For the text-containing cell, return its midpoint in (x, y) coordinate format. 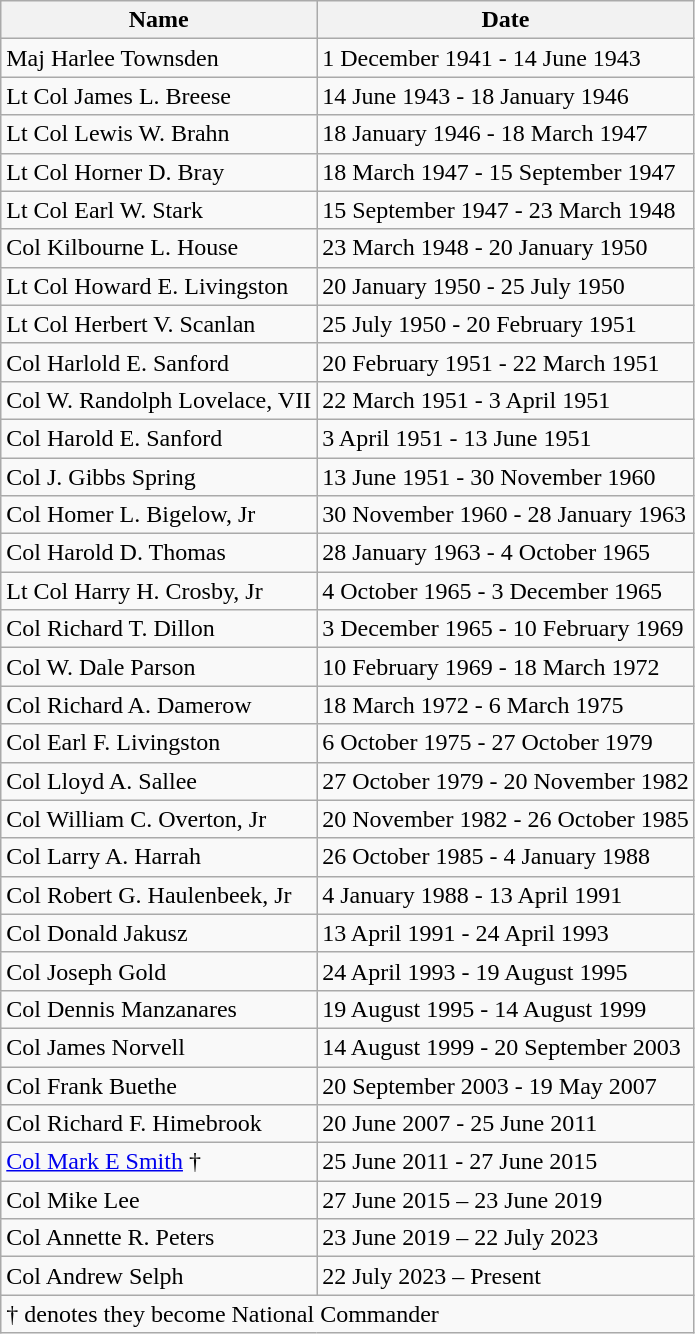
3 December 1965 - 10 February 1969 (506, 629)
20 September 2003 - 19 May 2007 (506, 1085)
14 June 1943 - 18 January 1946 (506, 96)
Col W. Randolph Lovelace, VII (159, 400)
18 March 1947 - 15 September 1947 (506, 172)
Col Earl F. Livingston (159, 743)
18 January 1946 - 18 March 1947 (506, 134)
Col Lloyd A. Sallee (159, 781)
20 June 2007 - 25 June 2011 (506, 1124)
Date (506, 20)
13 April 1991 - 24 April 1993 (506, 933)
20 January 1950 - 25 July 1950 (506, 286)
28 January 1963 - 4 October 1965 (506, 553)
3 April 1951 - 13 June 1951 (506, 438)
Lt Col Earl W. Stark (159, 210)
Lt Col Herbert V. Scanlan (159, 324)
Col J. Gibbs Spring (159, 477)
30 November 1960 - 28 January 1963 (506, 515)
23 June 2019 – 22 July 2023 (506, 1238)
1 December 1941 - 14 June 1943 (506, 58)
Col Harold E. Sanford (159, 438)
18 March 1972 - 6 March 1975 (506, 705)
Lt Col Harry H. Crosby, Jr (159, 591)
14 August 1999 - 20 September 2003 (506, 1047)
25 July 1950 - 20 February 1951 (506, 324)
Col Kilbourne L. House (159, 248)
Col Harlold E. Sanford (159, 362)
† denotes they become National Commander (348, 1314)
Col Andrew Selph (159, 1276)
27 June 2015 – 23 June 2019 (506, 1200)
22 July 2023 – Present (506, 1276)
Col Mike Lee (159, 1200)
27 October 1979 - 20 November 1982 (506, 781)
Col Harold D. Thomas (159, 553)
Col Frank Buethe (159, 1085)
Col Richard F. Himebrook (159, 1124)
20 November 1982 - 26 October 1985 (506, 819)
4 January 1988 - 13 April 1991 (506, 895)
6 October 1975 - 27 October 1979 (506, 743)
Lt Col James L. Breese (159, 96)
Col Richard A. Damerow (159, 705)
Col William C. Overton, Jr (159, 819)
10 February 1969 - 18 March 1972 (506, 667)
Name (159, 20)
24 April 1993 - 19 August 1995 (506, 971)
Maj Harlee Townsden (159, 58)
Col Annette R. Peters (159, 1238)
22 March 1951 - 3 April 1951 (506, 400)
15 September 1947 - 23 March 1948 (506, 210)
Col Richard T. Dillon (159, 629)
Col Mark E Smith † (159, 1162)
20 February 1951 - 22 March 1951 (506, 362)
Col W. Dale Parson (159, 667)
Lt Col Horner D. Bray (159, 172)
Lt Col Howard E. Livingston (159, 286)
13 June 1951 - 30 November 1960 (506, 477)
Col Donald Jakusz (159, 933)
Col Robert G. Haulenbeek, Jr (159, 895)
25 June 2011 - 27 June 2015 (506, 1162)
4 October 1965 - 3 December 1965 (506, 591)
Col Joseph Gold (159, 971)
Col Homer L. Bigelow, Jr (159, 515)
Col Dennis Manzanares (159, 1009)
26 October 1985 - 4 January 1988 (506, 857)
Col Larry A. Harrah (159, 857)
19 August 1995 - 14 August 1999 (506, 1009)
Lt Col Lewis W. Brahn (159, 134)
23 March 1948 - 20 January 1950 (506, 248)
Col James Norvell (159, 1047)
